Provide the (x, y) coordinate of the cell's center where the given text is located.  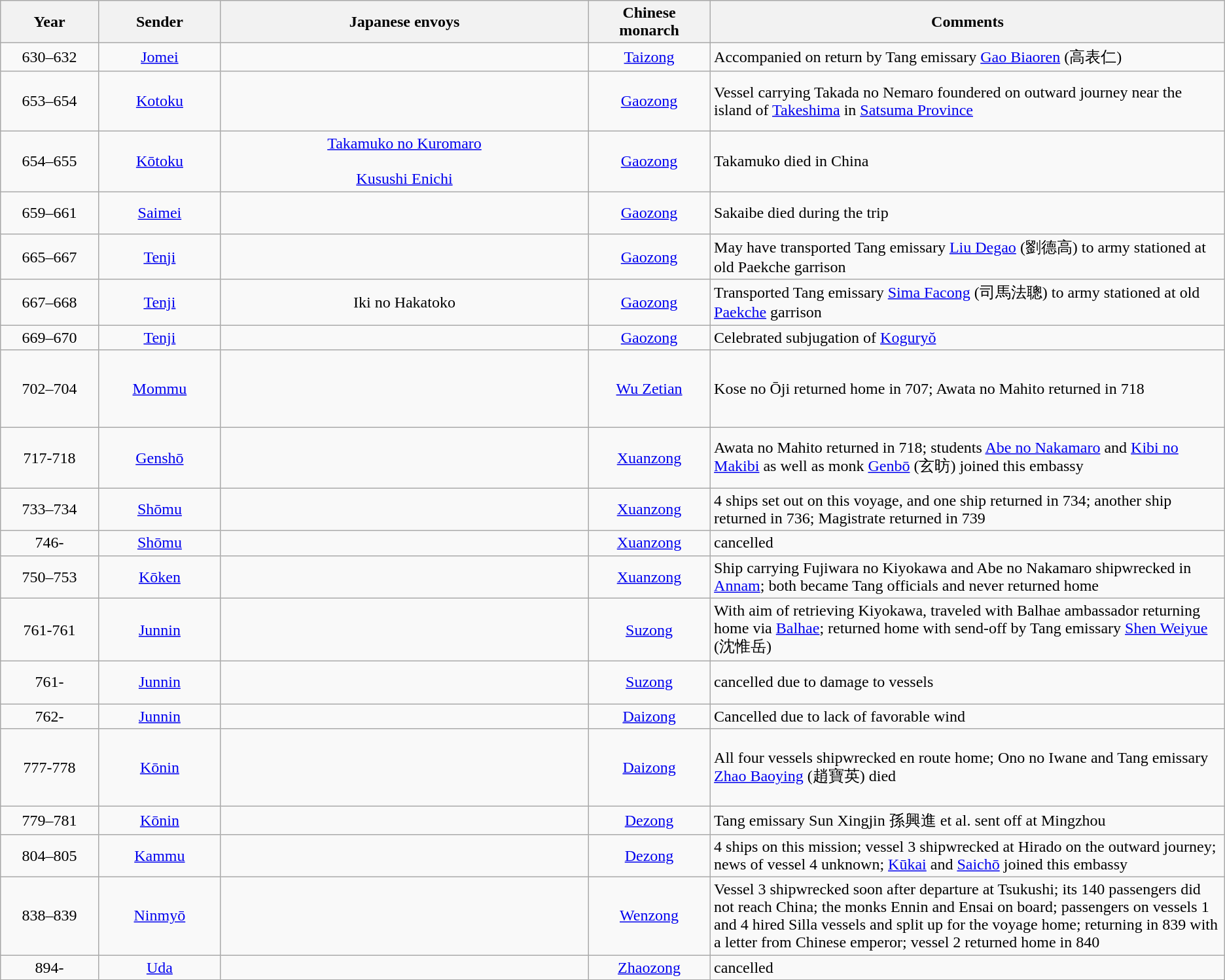
Awata no Mahito returned in 718; students Abe no Nakamaro and Kibi no Makibi as well as monk Genbō (玄昉) joined this embassy (968, 458)
702–704 (50, 389)
Taizong (649, 58)
Wu Zetian (649, 389)
667–668 (50, 302)
Uda (160, 968)
Takamuko died in China (968, 161)
Cancelled due to lack of favorable wind (968, 716)
Ninmyō (160, 916)
777-778 (50, 768)
Mommu (160, 389)
804–805 (50, 856)
654–655 (50, 161)
Takamuko no KuromaroKusushi Enichi (404, 161)
665–667 (50, 257)
717-718 (50, 458)
Genshō (160, 458)
Saimei (160, 212)
Comments (968, 22)
4 ships on this mission; vessel 3 shipwrecked at Hirado on the outward journey; news of vessel 4 unknown; Kūkai and Saichō joined this embassy (968, 856)
630–632 (50, 58)
Zhaozong (649, 968)
Iki no Hakatoko (404, 302)
Kōken (160, 577)
Kose no Ōji returned home in 707; Awata no Mahito returned in 718 (968, 389)
Japanese envoys (404, 22)
733–734 (50, 509)
cancelled due to damage to vessels (968, 683)
Wenzong (649, 916)
750–753 (50, 577)
669–670 (50, 338)
894- (50, 968)
838–839 (50, 916)
779–781 (50, 820)
Year (50, 22)
762- (50, 716)
Ship carrying Fujiwara no Kiyokawa and Abe no Nakamaro shipwrecked in Annam; both became Tang officials and never returned home (968, 577)
Chinese monarch (649, 22)
Transported Tang emissary Sima Facong (司馬法聰) to army stationed at old Paekche garrison (968, 302)
Celebrated subjugation of Koguryŏ (968, 338)
Sakaibe died during the trip (968, 212)
761-761 (50, 629)
653–654 (50, 101)
Kotoku (160, 101)
746- (50, 543)
Vessel carrying Takada no Nemaro foundered on outward journey near the island of Takeshima in Satsuma Province (968, 101)
Kōtoku (160, 161)
Sender (160, 22)
Jomei (160, 58)
May have transported Tang emissary Liu Degao (劉德高) to army stationed at old Paekche garrison (968, 257)
659–661 (50, 212)
761- (50, 683)
Tang emissary Sun Xingjin 孫興進 et al. sent off at Mingzhou (968, 820)
Accompanied on return by Tang emissary Gao Biaoren (高表仁) (968, 58)
4 ships set out on this voyage, and one ship returned in 734; another ship returned in 736; Magistrate returned in 739 (968, 509)
Kammu (160, 856)
All four vessels shipwrecked en route home; Ono no Iwane and Tang emissary Zhao Baoying (趙寶英) died (968, 768)
